Identify which cell holds the provided text, then report its (X, Y) central coordinate. 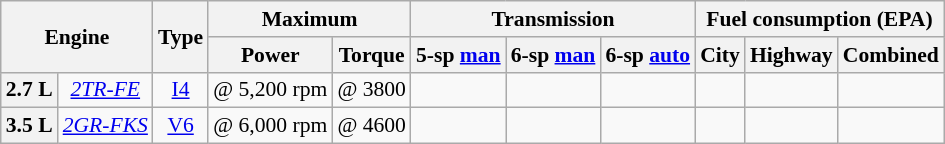
2GR-FKS (106, 126)
@ 4600 (372, 126)
6-sp man (554, 55)
I4 (180, 90)
Engine (77, 36)
3.5 L (30, 126)
2.7 L (30, 90)
2TR-FE (106, 90)
Fuel consumption (EPA) (820, 19)
@ 6,000 rpm (270, 126)
Combined (891, 55)
@ 5,200 rpm (270, 90)
@ 3800 (372, 90)
Torque (372, 55)
Maximum (310, 19)
Highway (792, 55)
City (720, 55)
6-sp auto (648, 55)
Transmission (553, 19)
Type (180, 36)
5-sp man (458, 55)
V6 (180, 126)
Power (270, 55)
